Find where the given text appears and provide that cell's center as (X, Y) coordinate. 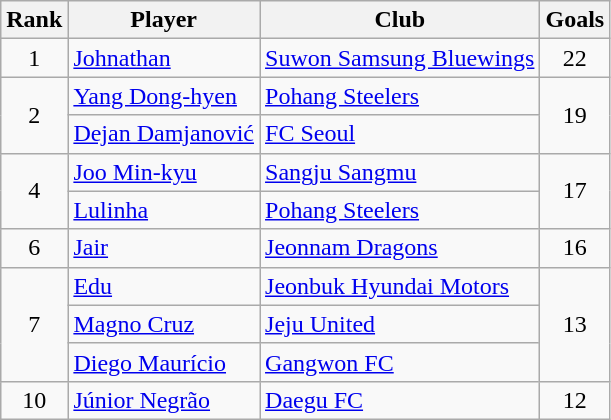
Yang Dong-hyen (164, 96)
6 (34, 248)
Jair (164, 248)
Daegu FC (400, 400)
Suwon Samsung Bluewings (400, 58)
Rank (34, 20)
2 (34, 115)
Lulinha (164, 210)
FC Seoul (400, 134)
Sangju Sangmu (400, 172)
Diego Maurício (164, 362)
Edu (164, 286)
1 (34, 58)
7 (34, 324)
Júnior Negrão (164, 400)
Magno Cruz (164, 324)
Jeju United (400, 324)
10 (34, 400)
Gangwon FC (400, 362)
Player (164, 20)
Club (400, 20)
Jeonbuk Hyundai Motors (400, 286)
Johnathan (164, 58)
Dejan Damjanović (164, 134)
Goals (575, 20)
16 (575, 248)
Joo Min-kyu (164, 172)
12 (575, 400)
Jeonnam Dragons (400, 248)
19 (575, 115)
17 (575, 191)
22 (575, 58)
13 (575, 324)
4 (34, 191)
